Extract the [x, y] coordinate from the center of the cell holding the provided text.  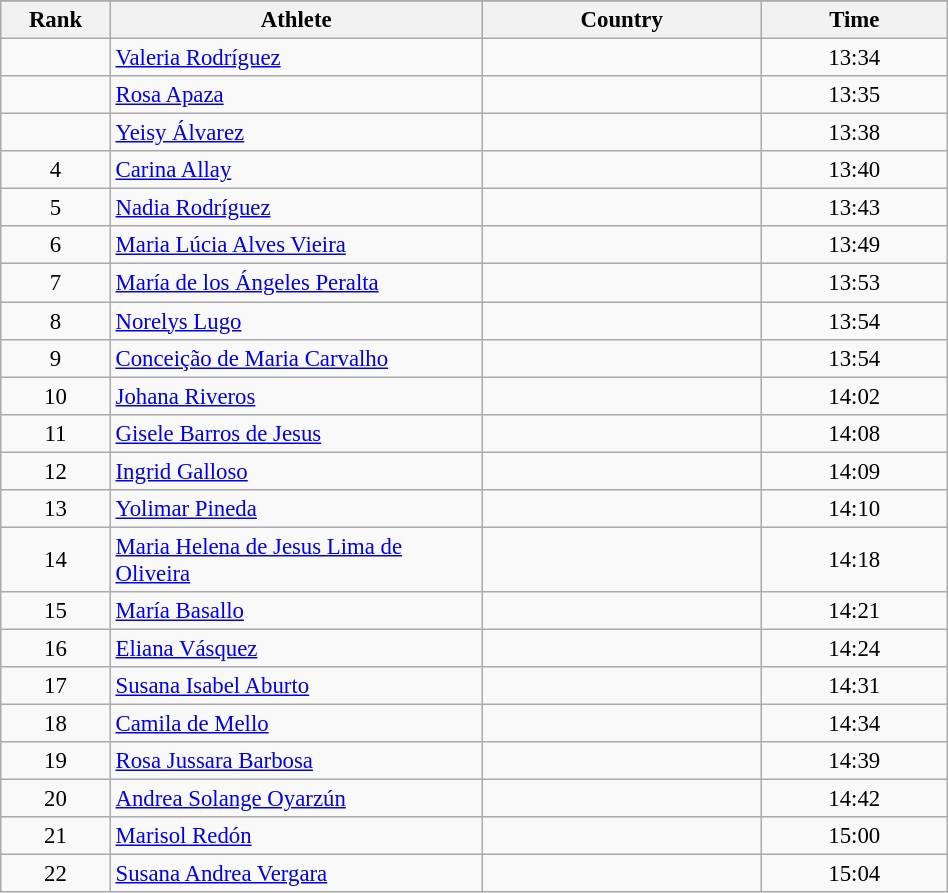
14:10 [854, 509]
14:34 [854, 724]
Johana Riveros [296, 396]
15 [56, 611]
18 [56, 724]
Maria Helena de Jesus Lima de Oliveira [296, 560]
20 [56, 799]
19 [56, 761]
Maria Lúcia Alves Vieira [296, 245]
Nadia Rodríguez [296, 208]
Yolimar Pineda [296, 509]
13:35 [854, 95]
6 [56, 245]
Susana Andrea Vergara [296, 874]
Country [622, 20]
10 [56, 396]
Gisele Barros de Jesus [296, 433]
María Basallo [296, 611]
Valeria Rodríguez [296, 58]
Susana Isabel Aburto [296, 686]
María de los Ángeles Peralta [296, 283]
13:38 [854, 133]
14:31 [854, 686]
14:09 [854, 471]
13:40 [854, 170]
13:43 [854, 208]
Eliana Vásquez [296, 648]
15:00 [854, 836]
15:04 [854, 874]
9 [56, 358]
Yeisy Álvarez [296, 133]
14:24 [854, 648]
5 [56, 208]
17 [56, 686]
11 [56, 433]
Carina Allay [296, 170]
Athlete [296, 20]
Camila de Mello [296, 724]
14:08 [854, 433]
Ingrid Galloso [296, 471]
21 [56, 836]
14:18 [854, 560]
13:53 [854, 283]
14:39 [854, 761]
7 [56, 283]
14:21 [854, 611]
Conceição de Maria Carvalho [296, 358]
Rosa Jussara Barbosa [296, 761]
14:42 [854, 799]
Rank [56, 20]
Marisol Redón [296, 836]
16 [56, 648]
8 [56, 321]
13:49 [854, 245]
4 [56, 170]
14:02 [854, 396]
13:34 [854, 58]
Andrea Solange Oyarzún [296, 799]
13 [56, 509]
Rosa Apaza [296, 95]
Time [854, 20]
12 [56, 471]
14 [56, 560]
Norelys Lugo [296, 321]
22 [56, 874]
